Identify which cell holds the provided text, then report its (x, y) central coordinate. 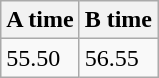
A time (40, 20)
B time (118, 20)
55.50 (40, 58)
56.55 (118, 58)
